Detect which cell encompasses the target text, then output its [x, y] center coordinate. 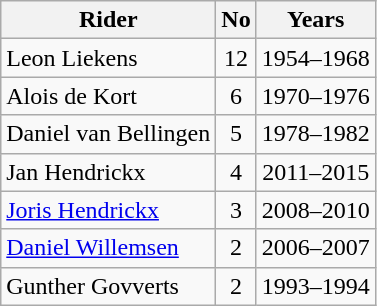
Jan Hendrickx [108, 172]
5 [236, 134]
Rider [108, 20]
Daniel van Bellingen [108, 134]
Alois de Kort [108, 96]
6 [236, 96]
1970–1976 [316, 96]
1954–1968 [316, 58]
Years [316, 20]
12 [236, 58]
No [236, 20]
2008–2010 [316, 210]
Daniel Willemsen [108, 248]
3 [236, 210]
1978–1982 [316, 134]
4 [236, 172]
Joris Hendrickx [108, 210]
Leon Liekens [108, 58]
2006–2007 [316, 248]
1993–1994 [316, 286]
Gunther Govverts [108, 286]
2011–2015 [316, 172]
